Detect which cell encompasses the target text, then output its [x, y] center coordinate. 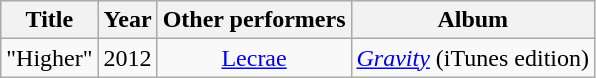
Album [472, 20]
Gravity (iTunes edition) [472, 58]
Other performers [254, 20]
2012 [128, 58]
Title [50, 20]
Lecrae [254, 58]
"Higher" [50, 58]
Year [128, 20]
